Locate the cell with the specified text and output its [X, Y] center coordinate. 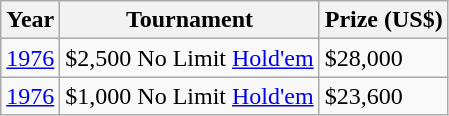
Tournament [190, 20]
$1,000 No Limit Hold'em [190, 96]
Prize (US$) [384, 20]
$28,000 [384, 58]
$23,600 [384, 96]
$2,500 No Limit Hold'em [190, 58]
Year [30, 20]
